From the cell containing the given text, extract its center point as [X, Y] coordinate. 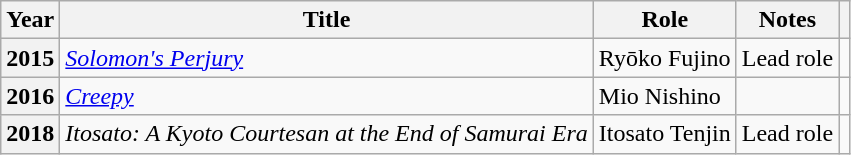
Itosato Tenjin [664, 134]
Solomon's Perjury [327, 58]
Notes [787, 20]
Year [30, 20]
2015 [30, 58]
Itosato: A Kyoto Courtesan at the End of Samurai Era [327, 134]
Creepy [327, 96]
Mio Nishino [664, 96]
2018 [30, 134]
Role [664, 20]
Title [327, 20]
Ryōko Fujino [664, 58]
2016 [30, 96]
